Detect which cell encompasses the target text, then output its [X, Y] center coordinate. 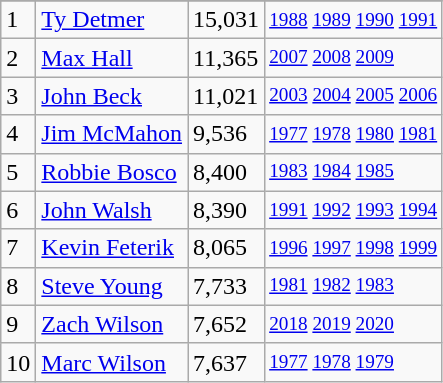
Steve Young [112, 286]
1977 1978 1979 [354, 362]
9,536 [226, 134]
4 [18, 134]
Robbie Bosco [112, 172]
Jim McMahon [112, 134]
John Walsh [112, 210]
8 [18, 286]
9 [18, 324]
3 [18, 96]
5 [18, 172]
2018 2019 2020 [354, 324]
1977 1978 1980 1981 [354, 134]
11,365 [226, 58]
1988 1989 1990 1991 [354, 20]
15,031 [226, 20]
7 [18, 248]
7,637 [226, 362]
1981 1982 1983 [354, 286]
Marc Wilson [112, 362]
1983 1984 1985 [354, 172]
10 [18, 362]
7,733 [226, 286]
2007 2008 2009 [354, 58]
Zach Wilson [112, 324]
8,065 [226, 248]
8,390 [226, 210]
8,400 [226, 172]
2 [18, 58]
Kevin Feterik [112, 248]
1991 1992 1993 1994 [354, 210]
2003 2004 2005 2006 [354, 96]
1996 1997 1998 1999 [354, 248]
John Beck [112, 96]
1 [18, 20]
7,652 [226, 324]
Ty Detmer [112, 20]
6 [18, 210]
Max Hall [112, 58]
11,021 [226, 96]
